Find where the given text appears and provide that cell's center as [x, y] coordinate. 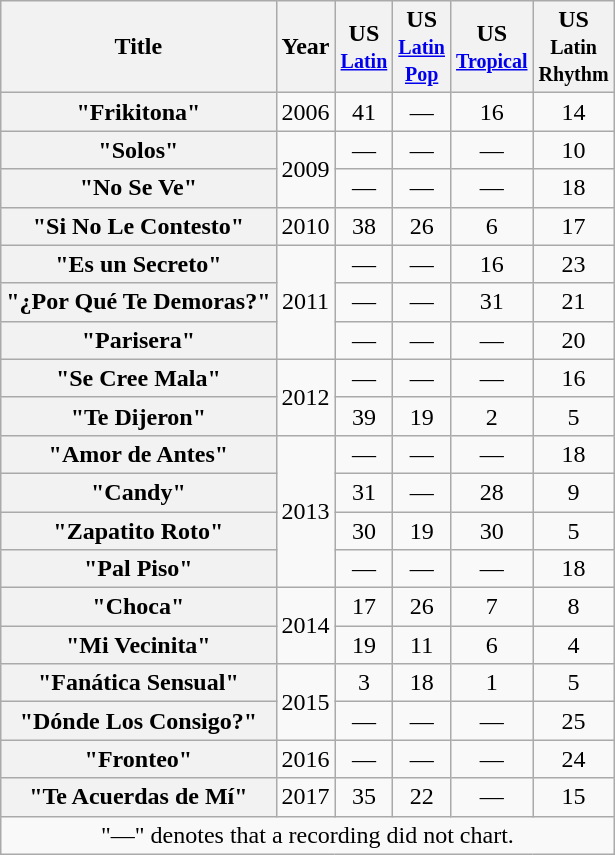
22 [422, 797]
39 [364, 416]
2011 [306, 302]
"Parisera" [138, 340]
3 [364, 683]
"Si No Le Contesto" [138, 226]
"No Se Ve" [138, 188]
"Zapatito Roto" [138, 531]
"Solos" [138, 150]
"Amor de Antes" [138, 454]
"Te Dijeron" [138, 416]
"Dónde Los Consigo?" [138, 721]
USLatinRhythm [574, 47]
2 [492, 416]
"Frikitona" [138, 112]
"Candy" [138, 492]
USTropical [492, 47]
"Se Cree Mala" [138, 378]
11 [422, 645]
8 [574, 607]
2015 [306, 702]
14 [574, 112]
2013 [306, 511]
"Es un Secreto" [138, 264]
2014 [306, 626]
7 [492, 607]
23 [574, 264]
41 [364, 112]
"Fanática Sensual" [138, 683]
2009 [306, 169]
1 [492, 683]
35 [364, 797]
21 [574, 302]
2010 [306, 226]
"Mi Vecinita" [138, 645]
"¿Por Qué Te Demoras?" [138, 302]
38 [364, 226]
20 [574, 340]
USLatin [364, 47]
15 [574, 797]
2017 [306, 797]
24 [574, 759]
"Pal Piso" [138, 569]
Title [138, 47]
USLatinPop [422, 47]
2012 [306, 397]
"Te Acuerdas de Mí" [138, 797]
2006 [306, 112]
10 [574, 150]
25 [574, 721]
2016 [306, 759]
"Choca" [138, 607]
"Fronteo" [138, 759]
"—" denotes that a recording did not chart. [308, 835]
9 [574, 492]
28 [492, 492]
4 [574, 645]
Year [306, 47]
